Return [x, y] of the center of cell containing provided text 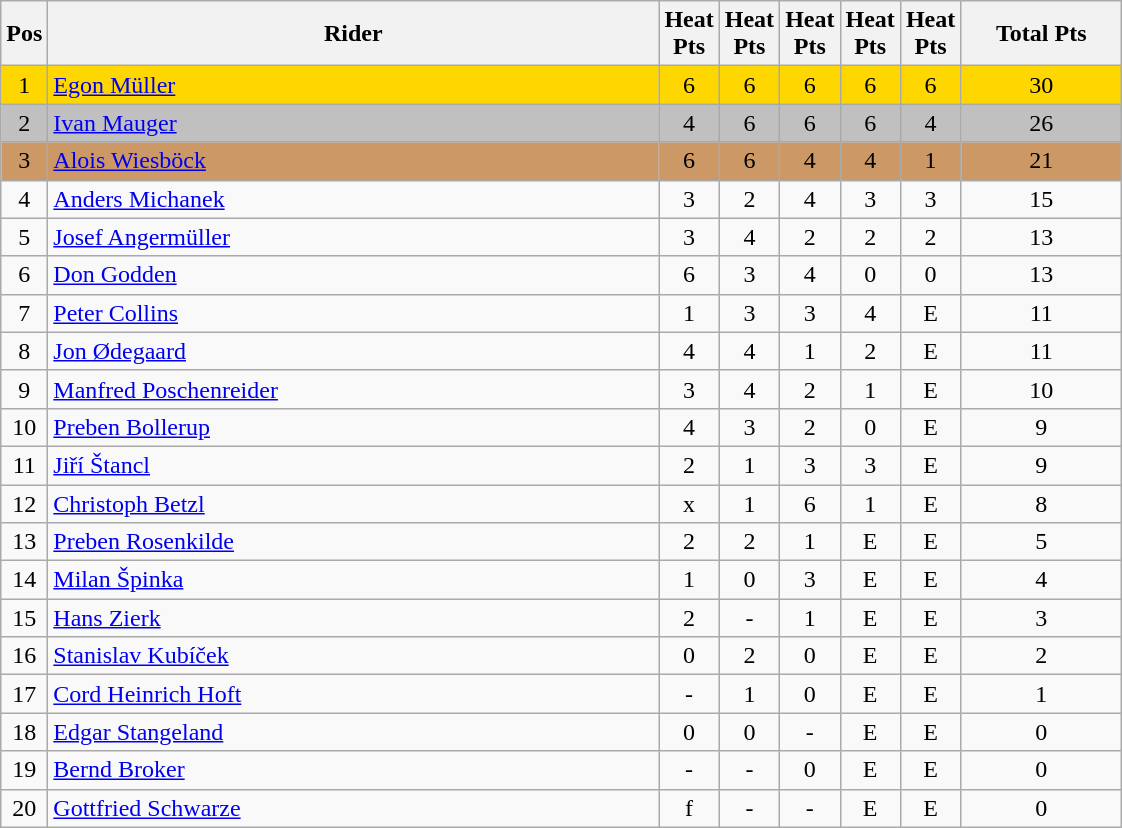
Manfred Poschenreider [354, 389]
18 [24, 732]
Egon Müller [354, 85]
Pos [24, 34]
30 [1042, 85]
Stanislav Kubíček [354, 656]
Total Pts [1042, 34]
20 [24, 808]
Rider [354, 34]
7 [24, 313]
19 [24, 770]
17 [24, 694]
x [689, 503]
Milan Špinka [354, 580]
12 [24, 503]
Anders Michanek [354, 199]
Jon Ødegaard [354, 351]
21 [1042, 161]
Alois Wiesböck [354, 161]
16 [24, 656]
Christoph Betzl [354, 503]
26 [1042, 123]
Edgar Stangeland [354, 732]
Jiří Štancl [354, 465]
Gottfried Schwarze [354, 808]
Peter Collins [354, 313]
Josef Angermüller [354, 237]
Hans Zierk [354, 618]
Cord Heinrich Hoft [354, 694]
Preben Rosenkilde [354, 542]
14 [24, 580]
Don Godden [354, 275]
f [689, 808]
Preben Bollerup [354, 427]
Ivan Mauger [354, 123]
Bernd Broker [354, 770]
